Return the [X, Y] coordinate for the center point of the cell that contains the specified text.  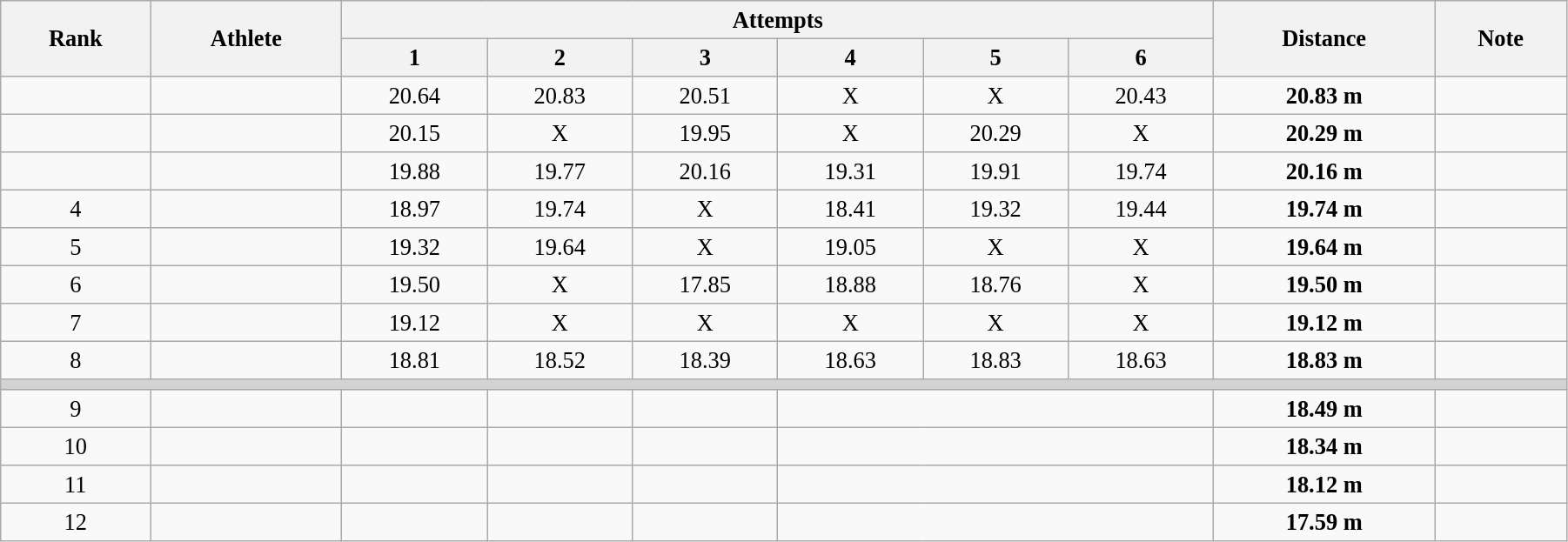
Distance [1324, 38]
19.95 [705, 133]
19.77 [560, 171]
19.91 [995, 171]
18.39 [705, 360]
20.83 [560, 95]
18.49 m [1324, 409]
Note [1501, 38]
18.34 m [1324, 446]
18.97 [414, 209]
19.50 [414, 284]
Rank [76, 38]
7 [76, 323]
20.29 [995, 133]
18.76 [995, 284]
2 [560, 57]
18.41 [851, 209]
19.05 [851, 247]
17.59 m [1324, 522]
18.83 m [1324, 360]
18.52 [560, 360]
18.81 [414, 360]
17.85 [705, 284]
11 [76, 485]
19.31 [851, 171]
19.64 [560, 247]
18.83 [995, 360]
19.12 m [1324, 323]
10 [76, 446]
19.50 m [1324, 284]
19.12 [414, 323]
1 [414, 57]
20.83 m [1324, 95]
12 [76, 522]
20.16 m [1324, 171]
18.88 [851, 284]
9 [76, 409]
18.12 m [1324, 485]
19.64 m [1324, 247]
20.43 [1142, 95]
Athlete [246, 38]
19.44 [1142, 209]
19.88 [414, 171]
3 [705, 57]
20.16 [705, 171]
8 [76, 360]
20.64 [414, 95]
Attempts [778, 19]
20.15 [414, 133]
20.29 m [1324, 133]
19.74 m [1324, 209]
20.51 [705, 95]
